Output the [X, Y] coordinate of the center of the cell containing the given text.  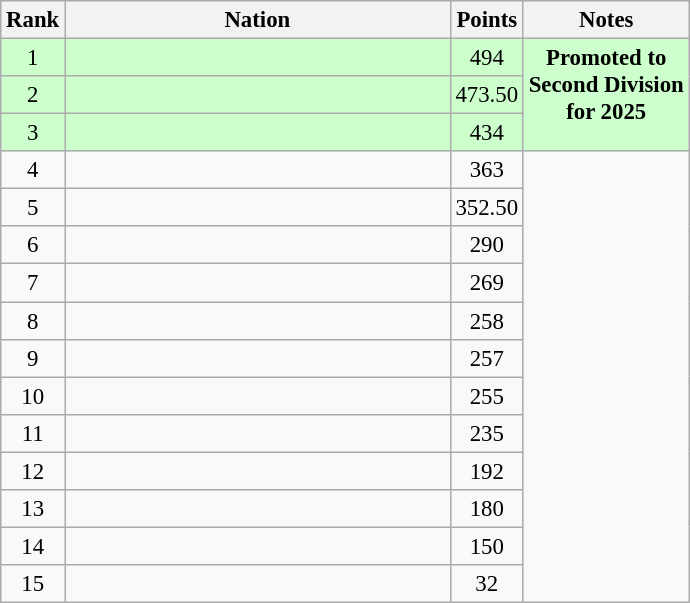
15 [33, 584]
Promoted toSecond Divisionfor 2025 [606, 96]
4 [33, 170]
14 [33, 546]
290 [486, 245]
Rank [33, 20]
12 [33, 471]
255 [486, 396]
473.50 [486, 95]
269 [486, 283]
192 [486, 471]
1 [33, 58]
32 [486, 584]
8 [33, 321]
2 [33, 95]
Nation [258, 20]
13 [33, 509]
235 [486, 433]
9 [33, 358]
180 [486, 509]
6 [33, 245]
494 [486, 58]
150 [486, 546]
7 [33, 283]
258 [486, 321]
363 [486, 170]
11 [33, 433]
352.50 [486, 208]
434 [486, 133]
5 [33, 208]
257 [486, 358]
3 [33, 133]
Points [486, 20]
10 [33, 396]
Notes [606, 20]
